Pinpoint the cell where the given text exists, returning its (X, Y) midpoint coordinate. 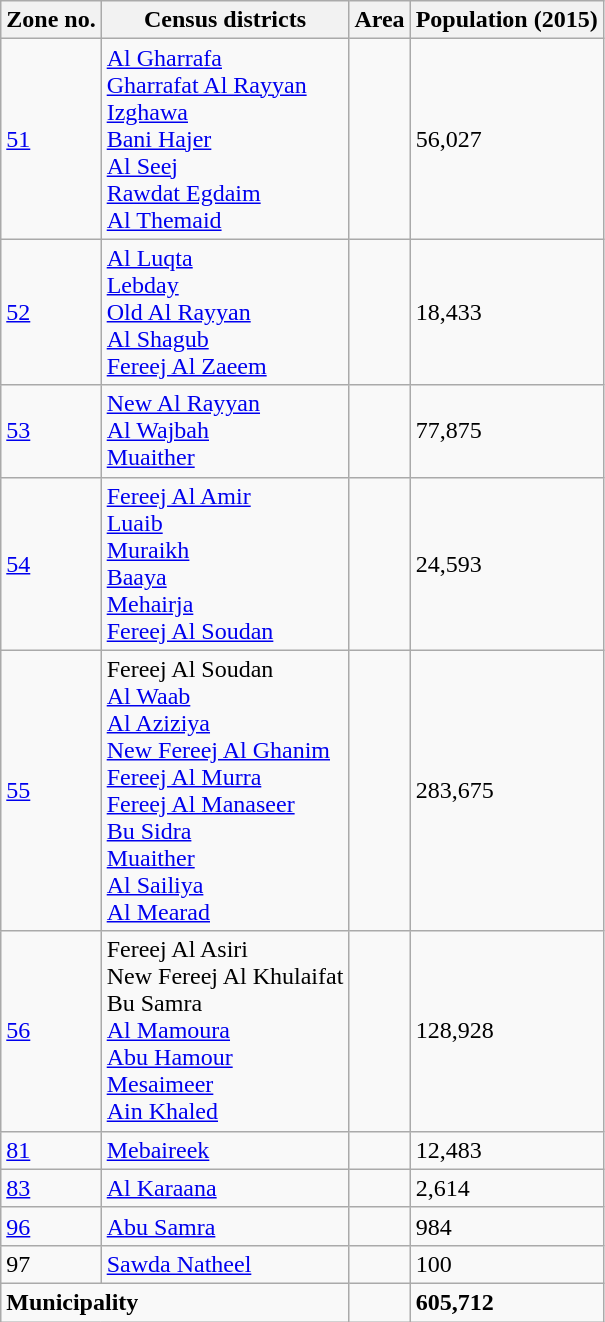
Abu Samra (225, 1226)
56 (51, 1031)
56,027 (506, 139)
97 (51, 1264)
96 (51, 1226)
Fereej Al Soudan Al Waab Al Aziziya New Fereej Al Ghanim Fereej Al Murra Fereej Al Manaseer Bu Sidra Muaither Al Sailiya Al Mearad (225, 790)
Fereej Al Amir Luaib Muraikh Baaya Mehairja Fereej Al Soudan (225, 564)
81 (51, 1150)
Mebaireek (225, 1150)
Sawda Natheel (225, 1264)
Area (380, 20)
Census districts (225, 20)
12,483 (506, 1150)
18,433 (506, 312)
2,614 (506, 1188)
52 (51, 312)
Al Gharrafa Gharrafat Al Rayyan Izghawa Bani Hajer Al Seej Rawdat Egdaim Al Themaid (225, 139)
984 (506, 1226)
54 (51, 564)
77,875 (506, 431)
100 (506, 1264)
128,928 (506, 1031)
283,675 (506, 790)
Al Karaana (225, 1188)
Zone no. (51, 20)
53 (51, 431)
55 (51, 790)
605,712 (506, 1302)
Municipality (175, 1302)
Fereej Al Asiri New Fereej Al Khulaifat Bu Samra Al Mamoura Abu Hamour Mesaimeer Ain Khaled (225, 1031)
83 (51, 1188)
Al Luqta Lebday Old Al Rayyan Al Shagub Fereej Al Zaeem (225, 312)
Population (2015) (506, 20)
24,593 (506, 564)
New Al Rayyan Al Wajbah Muaither (225, 431)
51 (51, 139)
